Extract the (x, y) coordinate from the center of the cell holding the provided text.  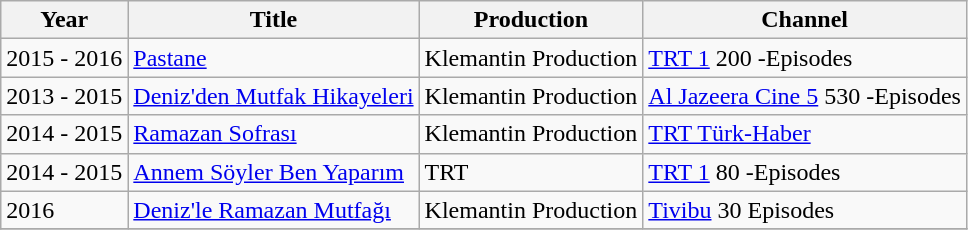
TRT 1 200 -Episodes (805, 58)
TRT 1 80 -Episodes (805, 172)
Year (64, 20)
2013 - 2015 (64, 96)
2015 - 2016 (64, 58)
Deniz'le Ramazan Mutfağı (274, 210)
TRT (531, 172)
Annem Söyler Ben Yaparım (274, 172)
Title (274, 20)
Channel (805, 20)
Tivibu 30 Episodes (805, 210)
Al Jazeera Cine 5 530 -Episodes (805, 96)
Pastane (274, 58)
Production (531, 20)
2016 (64, 210)
TRT Türk-Haber (805, 134)
Ramazan Sofrası (274, 134)
Deniz'den Mutfak Hikayeleri (274, 96)
